Search for the cell housing the specified text and yield its (X, Y) center coordinate. 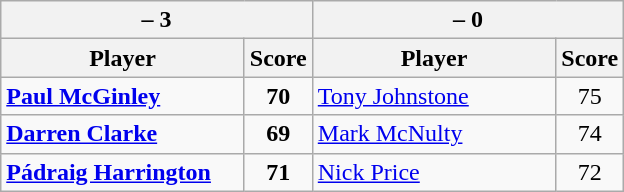
– 0 (468, 20)
Paul McGinley (123, 96)
– 3 (157, 20)
69 (278, 134)
Tony Johnstone (434, 96)
75 (590, 96)
74 (590, 134)
71 (278, 172)
70 (278, 96)
Nick Price (434, 172)
Mark McNulty (434, 134)
72 (590, 172)
Pádraig Harrington (123, 172)
Darren Clarke (123, 134)
